Identify which cell holds the provided text, then report its [x, y] central coordinate. 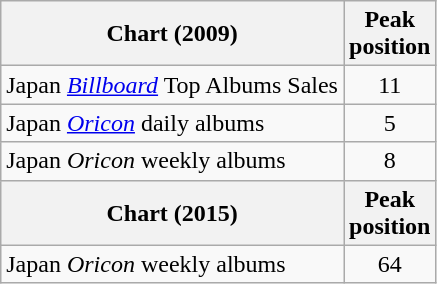
Japan Billboard Top Albums Sales [172, 85]
Japan Oricon daily albums [172, 123]
8 [390, 161]
Chart (2009) [172, 34]
5 [390, 123]
64 [390, 264]
Chart (2015) [172, 212]
11 [390, 85]
